Pinpoint the cell where the given text exists, returning its (X, Y) midpoint coordinate. 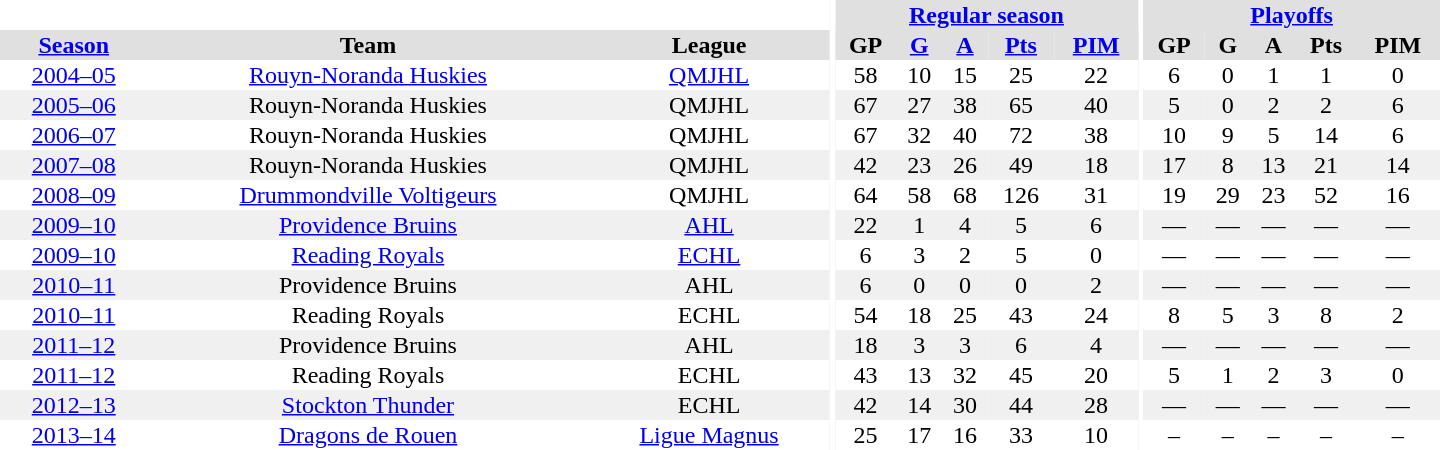
Stockton Thunder (368, 405)
2008–09 (74, 195)
45 (1021, 375)
2005–06 (74, 105)
Season (74, 45)
26 (965, 165)
15 (965, 75)
28 (1096, 405)
30 (965, 405)
33 (1021, 435)
126 (1021, 195)
65 (1021, 105)
2006–07 (74, 135)
49 (1021, 165)
44 (1021, 405)
2007–08 (74, 165)
29 (1228, 195)
72 (1021, 135)
2004–05 (74, 75)
Drummondville Voltigeurs (368, 195)
21 (1326, 165)
64 (866, 195)
19 (1174, 195)
27 (919, 105)
Dragons de Rouen (368, 435)
68 (965, 195)
Regular season (986, 15)
League (708, 45)
24 (1096, 315)
2013–14 (74, 435)
52 (1326, 195)
9 (1228, 135)
Playoffs (1292, 15)
Team (368, 45)
20 (1096, 375)
54 (866, 315)
Ligue Magnus (708, 435)
2012–13 (74, 405)
31 (1096, 195)
